Detect which cell encompasses the target text, then output its [X, Y] center coordinate. 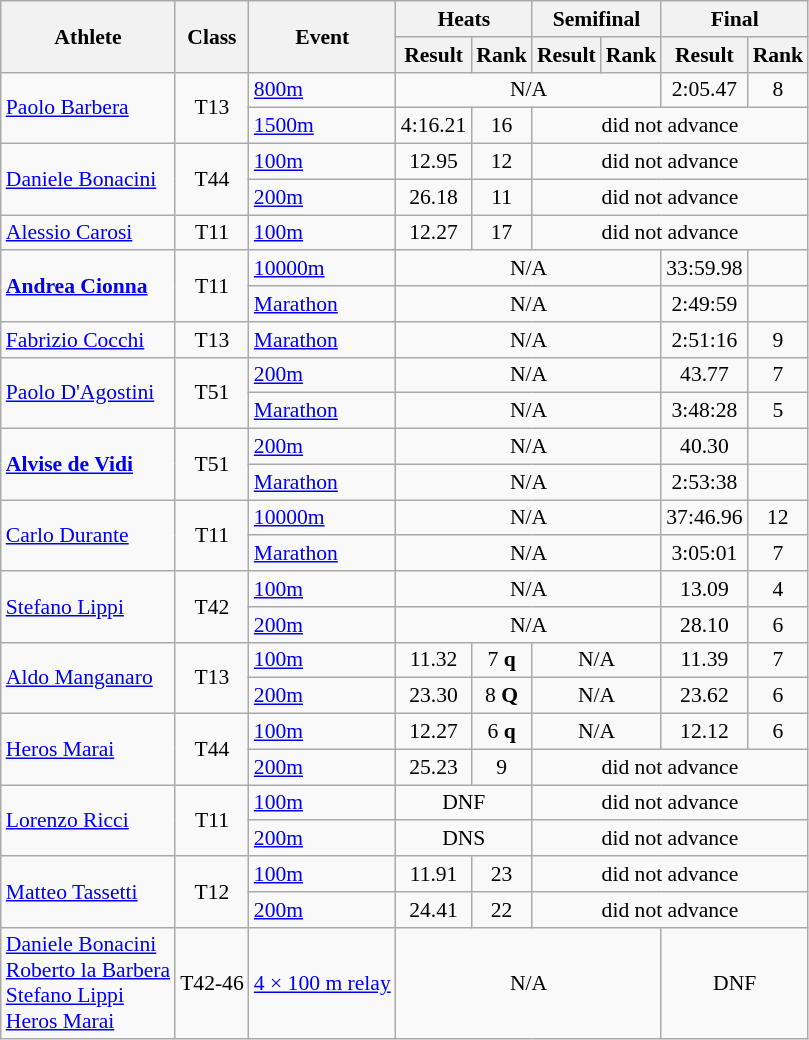
16 [502, 126]
3:48:28 [704, 411]
11.39 [704, 660]
Daniele Bonacini [88, 180]
8 [778, 90]
T42 [212, 606]
23.30 [434, 696]
6 q [502, 732]
Stefano Lippi [88, 606]
17 [502, 233]
2:51:16 [704, 340]
11.91 [434, 874]
12.12 [704, 732]
3:05:01 [704, 554]
13.09 [704, 589]
Matteo Tassetti [88, 892]
24.41 [434, 910]
26.18 [434, 197]
DNS [464, 839]
Paolo Barbera [88, 108]
37:46.96 [704, 518]
12.95 [434, 162]
4 × 100 m relay [322, 983]
40.30 [704, 447]
28.10 [704, 625]
22 [502, 910]
Paolo D'Agostini [88, 392]
7 q [502, 660]
Alessio Carosi [88, 233]
11.32 [434, 660]
8 Q [502, 696]
Fabrizio Cocchi [88, 340]
800m [322, 90]
1500m [322, 126]
2:49:59 [704, 304]
23.62 [704, 696]
11 [502, 197]
Heros Marai [88, 750]
Aldo Manganaro [88, 678]
2:05.47 [704, 90]
Final [734, 19]
T12 [212, 892]
5 [778, 411]
Athlete [88, 36]
4 [778, 589]
Event [322, 36]
23 [502, 874]
T42-46 [212, 983]
Lorenzo Ricci [88, 820]
Heats [464, 19]
Carlo Durante [88, 536]
43.77 [704, 375]
25.23 [434, 767]
Daniele Bonacini Roberto la Barbera Stefano Lippi Heros Marai [88, 983]
Class [212, 36]
2:53:38 [704, 482]
Andrea Cionna [88, 286]
Semifinal [596, 19]
4:16.21 [434, 126]
33:59.98 [704, 269]
Alvise de Vidi [88, 464]
